Identify which cell holds the provided text, then report its (X, Y) central coordinate. 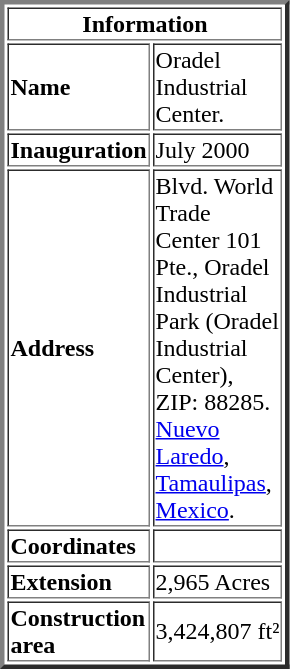
3,424,807 ft² (218, 632)
Name (79, 88)
Information (146, 24)
July 2000 (218, 150)
Oradel Industrial Center. (218, 88)
Blvd. World Trade Center 101 Pte., Oradel Industrial Park (Oradel Industrial Center), ZIP: 88285. Nuevo Laredo, Tamaulipas, Mexico. (218, 348)
2,965 Acres (218, 582)
Coordinates (79, 546)
Address (79, 348)
Inauguration (79, 150)
Construction area (79, 632)
Extension (79, 582)
